Provide the [X, Y] coordinate of the cell's center where the given text is located.  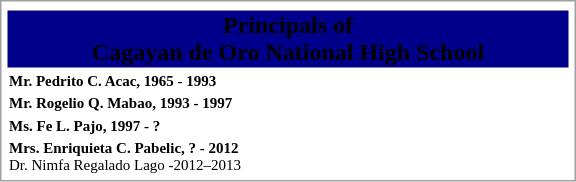
Mr. Pedrito C. Acac, 1965 - 1993 [288, 80]
Ms. Fe L. Pajo, 1997 - ? [288, 126]
Mrs. Enriquieta C. Pabelic, ? - 2012Dr. Nimfa Regalado Lago -2012–2013 [288, 156]
Mr. Rogelio Q. Mabao, 1993 - 1997 [288, 103]
Principals of Cagayan de Oro National High School [288, 38]
